For the text-containing cell, return its midpoint in [x, y] coordinate format. 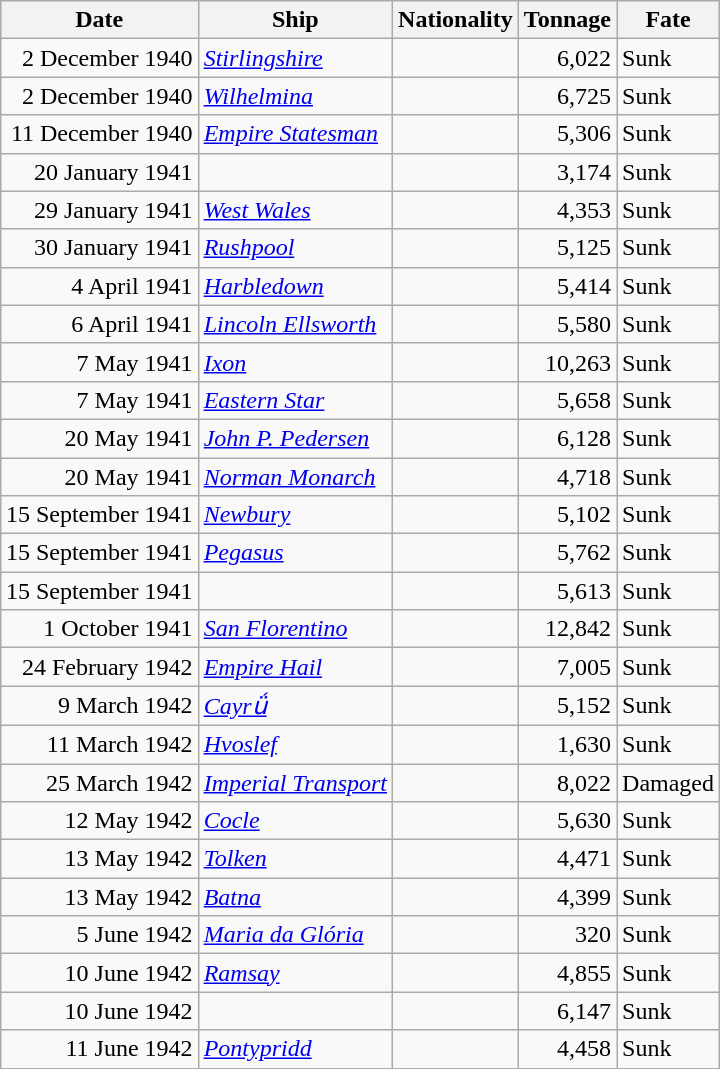
320 [567, 935]
24 February 1942 [99, 667]
Cocle [295, 821]
Tolken [295, 859]
4,399 [567, 897]
Fate [668, 20]
6,725 [567, 96]
Cayrǘ [295, 706]
5,658 [567, 400]
Ixon [295, 362]
Ramsay [295, 973]
12 May 1942 [99, 821]
Rushpool [295, 248]
5,125 [567, 248]
11 June 1942 [99, 1049]
Eastern Star [295, 400]
5,580 [567, 324]
Empire Statesman [295, 134]
4 April 1941 [99, 286]
5,630 [567, 821]
1,630 [567, 744]
4,458 [567, 1049]
Imperial Transport [295, 783]
Damaged [668, 783]
5,762 [567, 553]
Hvoslef [295, 744]
9 March 1942 [99, 706]
Batna [295, 897]
7,005 [567, 667]
Tonnage [567, 20]
Pontypridd [295, 1049]
6 April 1941 [99, 324]
John P. Pedersen [295, 438]
10,263 [567, 362]
6,147 [567, 1011]
Stirlingshire [295, 58]
Nationality [456, 20]
Harbledown [295, 286]
20 January 1941 [99, 172]
11 December 1940 [99, 134]
Pegasus [295, 553]
Maria da Glória [295, 935]
5,414 [567, 286]
5,102 [567, 515]
29 January 1941 [99, 210]
5,152 [567, 706]
8,022 [567, 783]
Wilhelmina [295, 96]
Ship [295, 20]
6,022 [567, 58]
11 March 1942 [99, 744]
Norman Monarch [295, 477]
4,353 [567, 210]
30 January 1941 [99, 248]
3,174 [567, 172]
5,306 [567, 134]
Date [99, 20]
1 October 1941 [99, 629]
6,128 [567, 438]
12,842 [567, 629]
5 June 1942 [99, 935]
San Florentino [295, 629]
Lincoln Ellsworth [295, 324]
4,471 [567, 859]
West Wales [295, 210]
4,718 [567, 477]
5,613 [567, 591]
Newbury [295, 515]
4,855 [567, 973]
Empire Hail [295, 667]
25 March 1942 [99, 783]
